For the text-containing cell, return its midpoint in [x, y] coordinate format. 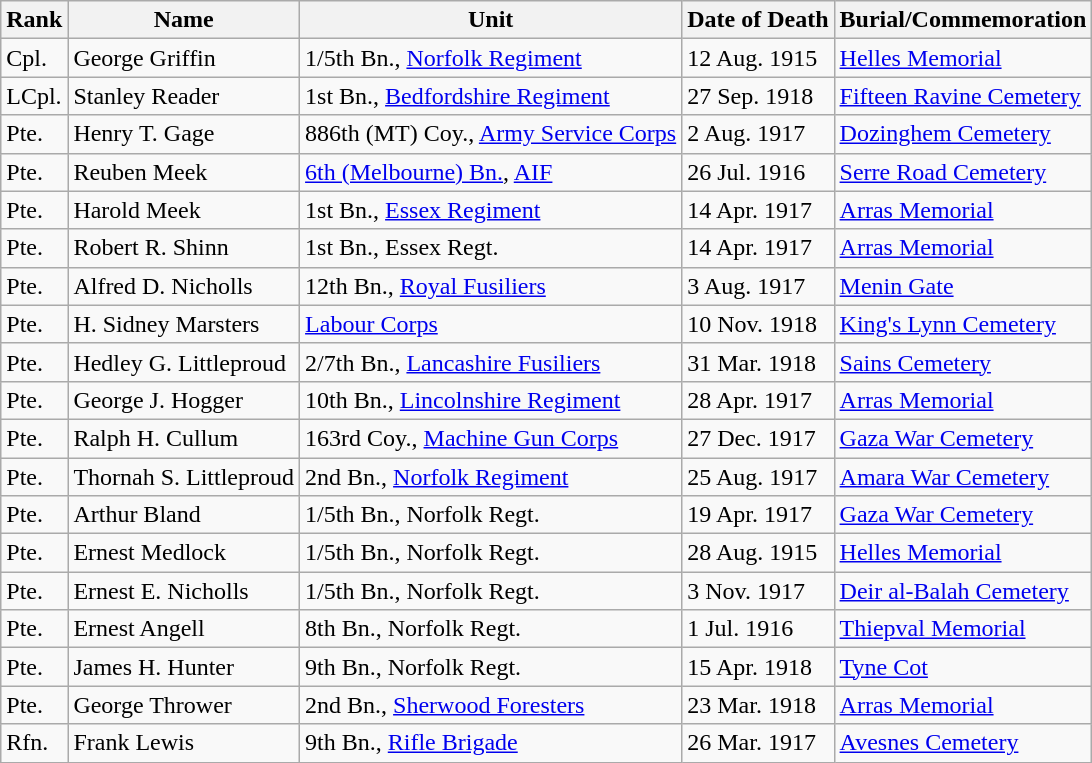
Thornah S. Littleproud [184, 477]
Rank [34, 20]
Deir al-Balah Cemetery [963, 591]
25 Aug. 1917 [758, 477]
15 Apr. 1918 [758, 667]
Amara War Cemetery [963, 477]
3 Nov. 1917 [758, 591]
Arthur Bland [184, 515]
George J. Hogger [184, 400]
28 Aug. 1915 [758, 553]
Tyne Cot [963, 667]
27 Dec. 1917 [758, 438]
Labour Corps [491, 324]
19 Apr. 1917 [758, 515]
Ernest Angell [184, 629]
Serre Road Cemetery [963, 172]
Henry T. Gage [184, 134]
Ralph H. Cullum [184, 438]
Robert R. Shinn [184, 248]
Alfred D. Nicholls [184, 286]
Thiepval Memorial [963, 629]
8th Bn., Norfolk Regt. [491, 629]
King's Lynn Cemetery [963, 324]
Sains Cemetery [963, 362]
LCpl. [34, 96]
Fifteen Ravine Cemetery [963, 96]
1/5th Bn., Norfolk Regiment [491, 58]
26 Jul. 1916 [758, 172]
1 Jul. 1916 [758, 629]
3 Aug. 1917 [758, 286]
1st Bn., Essex Regiment [491, 210]
Date of Death [758, 20]
George Griffin [184, 58]
Ernest E. Nicholls [184, 591]
2 Aug. 1917 [758, 134]
2/7th Bn., Lancashire Fusiliers [491, 362]
23 Mar. 1918 [758, 705]
Avesnes Cemetery [963, 743]
12 Aug. 1915 [758, 58]
Harold Meek [184, 210]
Stanley Reader [184, 96]
Name [184, 20]
Frank Lewis [184, 743]
George Thrower [184, 705]
10 Nov. 1918 [758, 324]
Cpl. [34, 58]
2nd Bn., Sherwood Foresters [491, 705]
31 Mar. 1918 [758, 362]
10th Bn., Lincolnshire Regiment [491, 400]
James H. Hunter [184, 667]
6th (Melbourne) Bn., AIF [491, 172]
9th Bn., Rifle Brigade [491, 743]
12th Bn., Royal Fusiliers [491, 286]
26 Mar. 1917 [758, 743]
Dozinghem Cemetery [963, 134]
886th (MT) Coy., Army Service Corps [491, 134]
Reuben Meek [184, 172]
9th Bn., Norfolk Regt. [491, 667]
163rd Coy., Machine Gun Corps [491, 438]
Ernest Medlock [184, 553]
27 Sep. 1918 [758, 96]
Hedley G. Littleproud [184, 362]
Burial/Commemoration [963, 20]
Unit [491, 20]
1st Bn., Bedfordshire Regiment [491, 96]
28 Apr. 1917 [758, 400]
Menin Gate [963, 286]
1st Bn., Essex Regt. [491, 248]
H. Sidney Marsters [184, 324]
2nd Bn., Norfolk Regiment [491, 477]
Rfn. [34, 743]
